Return the [x, y] coordinate for the center point of the cell that contains the specified text.  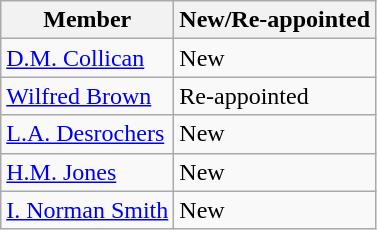
D.M. Collican [88, 58]
New/Re-appointed [275, 20]
Wilfred Brown [88, 96]
I. Norman Smith [88, 210]
H.M. Jones [88, 172]
Re-appointed [275, 96]
Member [88, 20]
L.A. Desrochers [88, 134]
